For the text-containing cell, return its midpoint in [x, y] coordinate format. 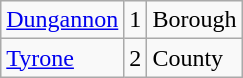
Tyrone [62, 58]
2 [136, 58]
Dungannon [62, 20]
County [194, 58]
Borough [194, 20]
1 [136, 20]
